Return (x, y) of the center of cell containing provided text 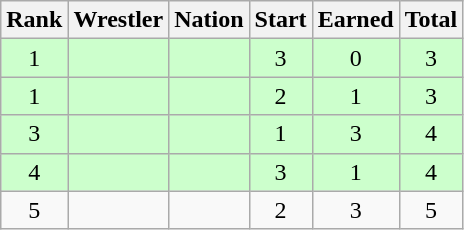
Nation (209, 20)
Wrestler (118, 20)
Start (280, 20)
Earned (356, 20)
Total (431, 20)
Rank (34, 20)
0 (356, 58)
